Capture the cell that displays the provided text and extract its (x, y) central coordinate. 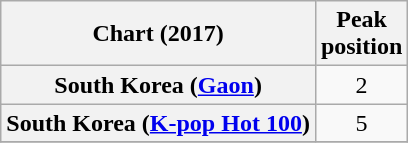
Peakposition (361, 34)
South Korea (K-pop Hot 100) (158, 123)
5 (361, 123)
Chart (2017) (158, 34)
2 (361, 85)
South Korea (Gaon) (158, 85)
